Extract the [x, y] coordinate from the center of the cell holding the provided text.  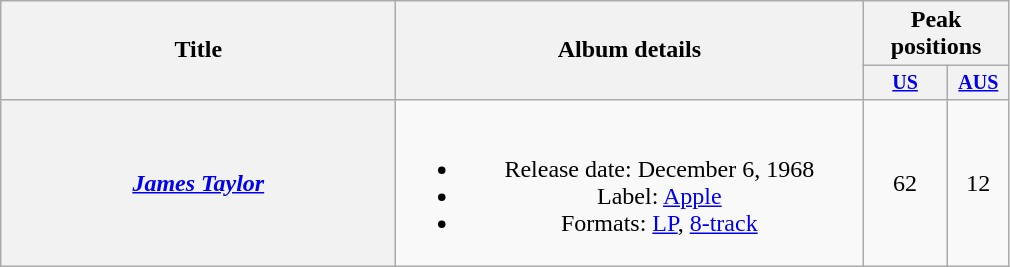
US [905, 82]
James Taylor [198, 182]
Title [198, 50]
12 [978, 182]
AUS [978, 82]
62 [905, 182]
Release date: December 6, 1968Label: AppleFormats: LP, 8-track [630, 182]
Album details [630, 50]
Peak positions [936, 34]
